Output the [X, Y] coordinate of the center of the cell containing the given text.  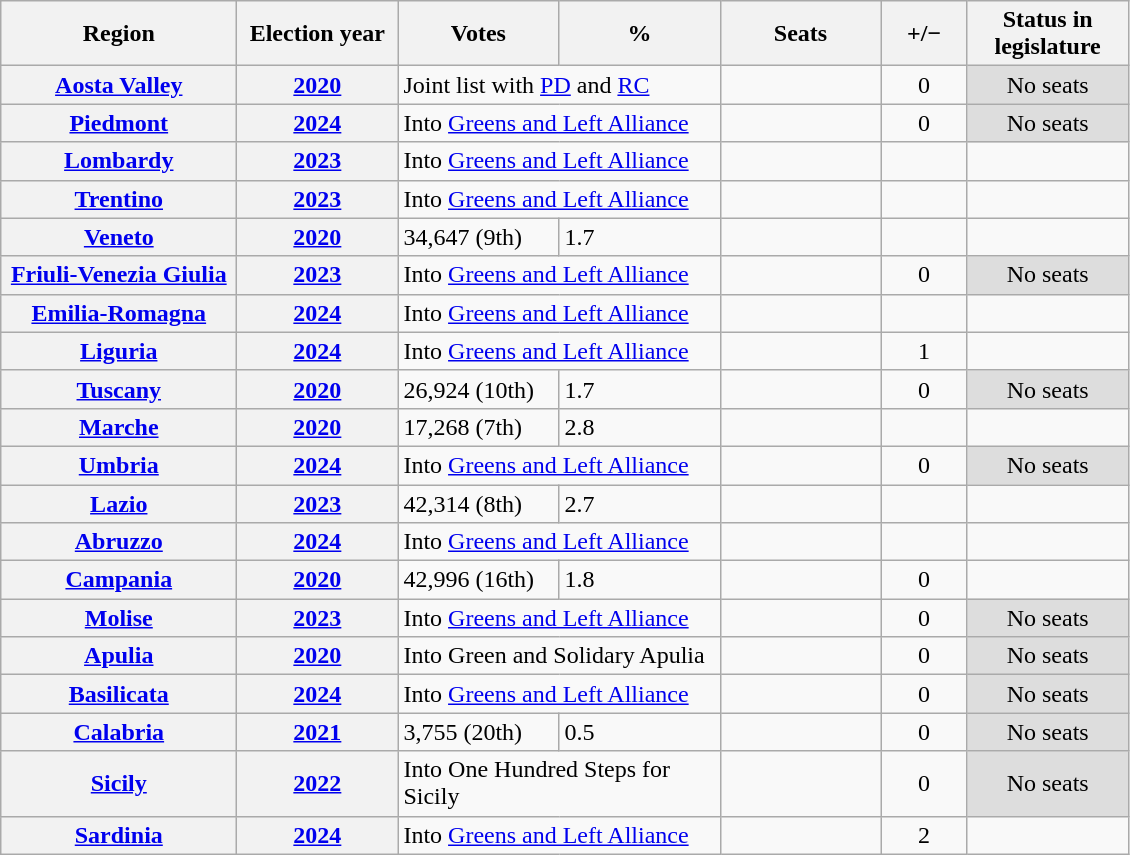
0.5 [640, 732]
42,314 (8th) [478, 503]
2 [924, 835]
2022 [318, 784]
Veneto [119, 237]
Sicily [119, 784]
Piedmont [119, 123]
+/− [924, 34]
Liguria [119, 351]
Calabria [119, 732]
Abruzzo [119, 542]
Friuli-Venezia Giulia [119, 275]
Molise [119, 618]
42,996 (16th) [478, 580]
Trentino [119, 199]
Into One Hundred Steps for Sicily [559, 784]
Status in legislature [1048, 34]
3,755 (20th) [478, 732]
26,924 (10th) [478, 389]
Into Green and Solidary Apulia [559, 656]
Emilia-Romagna [119, 313]
Lombardy [119, 161]
Aosta Valley [119, 85]
Campania [119, 580]
2021 [318, 732]
Apulia [119, 656]
34,647 (9th) [478, 237]
2.8 [640, 427]
17,268 (7th) [478, 427]
% [640, 34]
Seats [800, 34]
Basilicata [119, 694]
Marche [119, 427]
1 [924, 351]
Sardinia [119, 835]
Umbria [119, 465]
Lazio [119, 503]
Votes [478, 34]
1.8 [640, 580]
Election year [318, 34]
Tuscany [119, 389]
Region [119, 34]
Joint list with PD and RC [559, 85]
2.7 [640, 503]
